From the cell containing the given text, extract its center point as (x, y) coordinate. 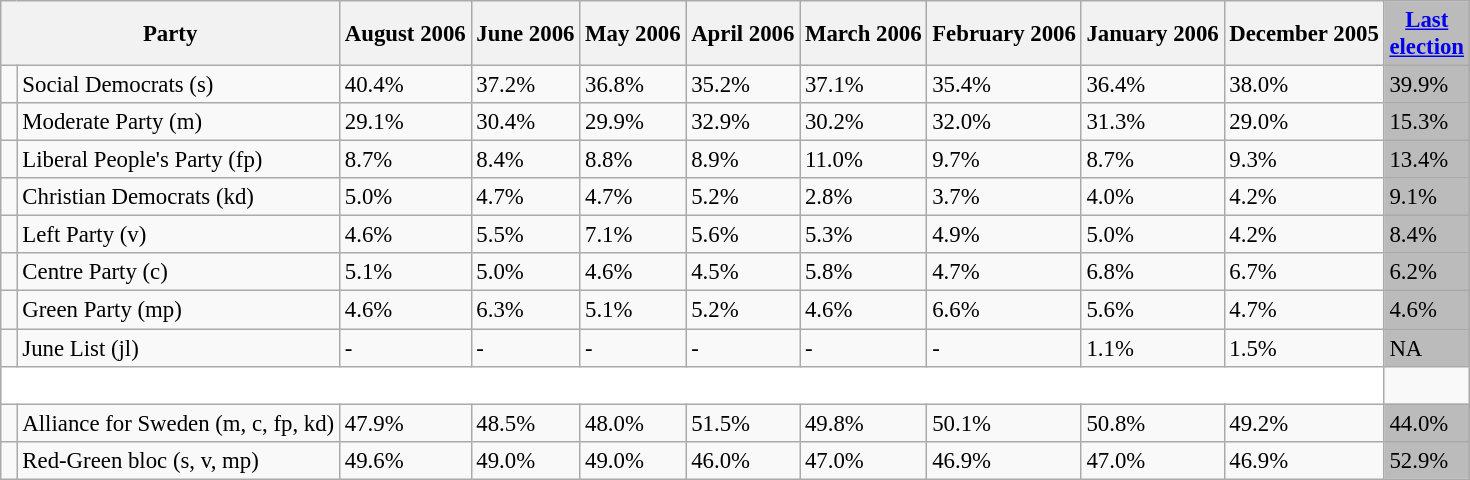
38.0% (1304, 85)
30.2% (864, 122)
5.8% (864, 273)
9.7% (1004, 160)
Alliance for Sweden (m, c, fp, kd) (178, 423)
49.8% (864, 423)
5.3% (864, 235)
13.4% (1426, 160)
Party (170, 34)
7.1% (633, 235)
May 2006 (633, 34)
36.8% (633, 85)
June 2006 (526, 34)
8.9% (743, 160)
48.5% (526, 423)
1.1% (1152, 348)
Lastelection (1426, 34)
4.5% (743, 273)
NA (1426, 348)
29.0% (1304, 122)
29.9% (633, 122)
50.8% (1152, 423)
December 2005 (1304, 34)
8.8% (633, 160)
49.6% (406, 460)
46.0% (743, 460)
March 2006 (864, 34)
2.8% (864, 197)
37.1% (864, 85)
5.5% (526, 235)
4.0% (1152, 197)
15.3% (1426, 122)
June List (jl) (178, 348)
37.2% (526, 85)
35.4% (1004, 85)
39.9% (1426, 85)
36.4% (1152, 85)
29.1% (406, 122)
Moderate Party (m) (178, 122)
9.3% (1304, 160)
6.7% (1304, 273)
51.5% (743, 423)
48.0% (633, 423)
52.9% (1426, 460)
9.1% (1426, 197)
3.7% (1004, 197)
40.4% (406, 85)
Centre Party (c) (178, 273)
January 2006 (1152, 34)
11.0% (864, 160)
February 2006 (1004, 34)
6.8% (1152, 273)
44.0% (1426, 423)
6.6% (1004, 310)
Left Party (v) (178, 235)
6.2% (1426, 273)
30.4% (526, 122)
47.9% (406, 423)
35.2% (743, 85)
Liberal People's Party (fp) (178, 160)
April 2006 (743, 34)
August 2006 (406, 34)
Christian Democrats (kd) (178, 197)
50.1% (1004, 423)
1.5% (1304, 348)
32.9% (743, 122)
31.3% (1152, 122)
49.2% (1304, 423)
Social Democrats (s) (178, 85)
Red-Green bloc (s, v, mp) (178, 460)
4.9% (1004, 235)
32.0% (1004, 122)
6.3% (526, 310)
Green Party (mp) (178, 310)
